Determine the [x, y] coordinate at the center of the cell enclosing the given text.  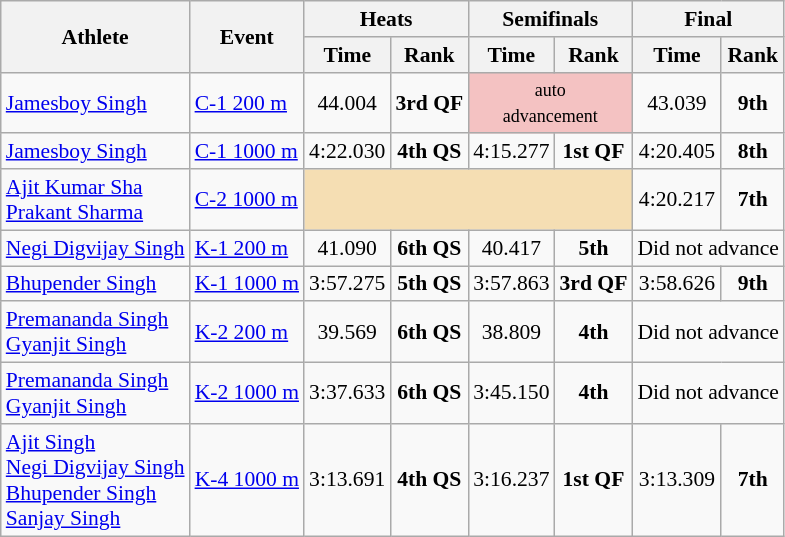
Ajit Kumar ShaPrakant Sharma [96, 200]
Final [708, 19]
K-4 1000 m [247, 480]
3:58.626 [676, 284]
3:16.237 [511, 480]
39.569 [347, 332]
4:15.277 [511, 152]
4:20.405 [676, 152]
3:57.863 [511, 284]
K-2 200 m [247, 332]
4:20.217 [676, 200]
Bhupender Singh [96, 284]
3:57.275 [347, 284]
44.004 [347, 102]
K-2 1000 m [247, 394]
C-1 1000 m [247, 152]
3:37.633 [347, 394]
3:13.309 [676, 480]
3:13.691 [347, 480]
43.039 [676, 102]
38.809 [511, 332]
K-1 1000 m [247, 284]
4:22.030 [347, 152]
Negi Digvijay Singh [96, 248]
Heats [386, 19]
C-2 1000 m [247, 200]
8th [752, 152]
3:45.150 [511, 394]
K-1 200 m [247, 248]
40.417 [511, 248]
Event [247, 36]
5th QS [429, 284]
41.090 [347, 248]
Semifinals [550, 19]
Athlete [96, 36]
5th [594, 248]
autoadvancement [550, 102]
Ajit SinghNegi Digvijay SinghBhupender SinghSanjay Singh [96, 480]
C-1 200 m [247, 102]
